Output the (X, Y) coordinate of the center of the cell containing the given text.  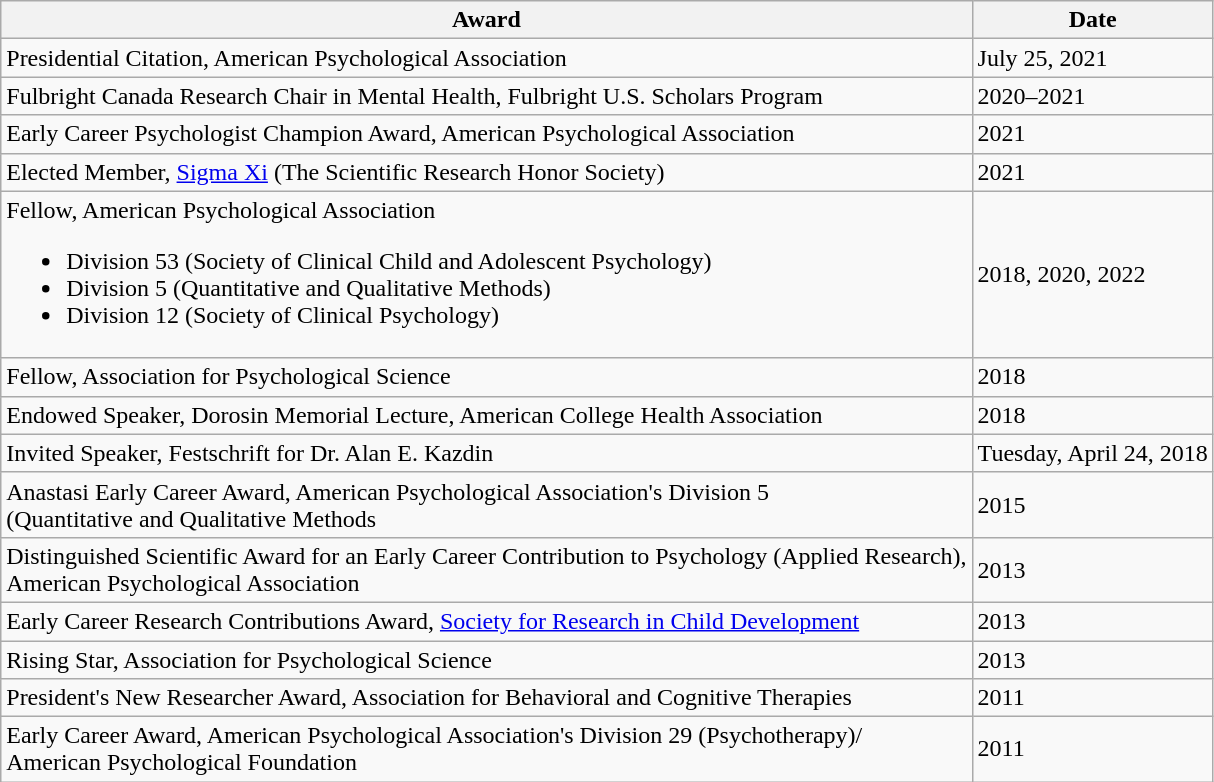
2018, 2020, 2022 (1092, 274)
Endowed Speaker, Dorosin Memorial Lecture, American College Health Association (486, 415)
Early Career Research Contributions Award, Society for Research in Child Development (486, 621)
Tuesday, April 24, 2018 (1092, 453)
Elected Member, Sigma Xi (The Scientific Research Honor Society) (486, 172)
Early Career Award, American Psychological Association's Division 29 (Psychotherapy)/American Psychological Foundation (486, 750)
Fulbright Canada Research Chair in Mental Health, Fulbright U.S. Scholars Program (486, 96)
July 25, 2021 (1092, 58)
Presidential Citation, American Psychological Association (486, 58)
Anastasi Early Career Award, American Psychological Association's Division 5(Quantitative and Qualitative Methods (486, 504)
Fellow, Association for Psychological Science (486, 377)
2020–2021 (1092, 96)
Date (1092, 20)
President's New Researcher Award, Association for Behavioral and Cognitive Therapies (486, 698)
Distinguished Scientific Award for an Early Career Contribution to Psychology (Applied Research),American Psychological Association (486, 570)
Early Career Psychologist Champion Award, American Psychological Association (486, 134)
Rising Star, Association for Psychological Science (486, 659)
2015 (1092, 504)
Award (486, 20)
Invited Speaker, Festschrift for Dr. Alan E. Kazdin (486, 453)
